Output the (x, y) coordinate of the center of the cell containing the given text.  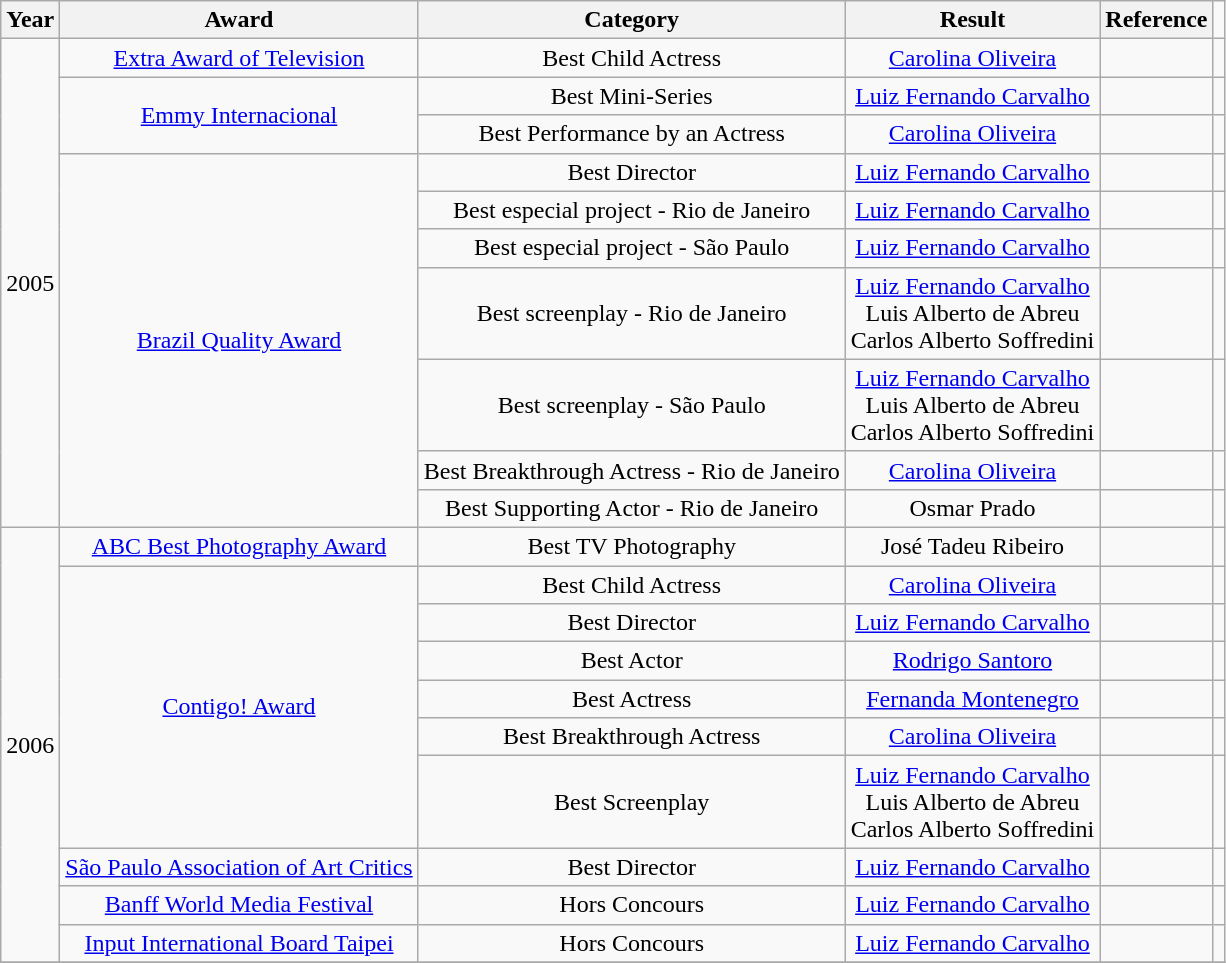
2005 (30, 284)
Best Performance by an Actress (632, 134)
Best Breakthrough Actress - Rio de Janeiro (632, 470)
Osmar Prado (972, 508)
Best screenplay - São Paulo (632, 405)
Banff World Media Festival (239, 905)
Best TV Photography (632, 546)
Input International Board Taipei (239, 943)
Best Screenplay (632, 802)
Best Breakthrough Actress (632, 737)
Contigo! Award (239, 707)
Best screenplay - Rio de Janeiro (632, 313)
Best Actress (632, 699)
Award (239, 20)
Best Actor (632, 661)
Emmy Internacional (239, 115)
Best Supporting Actor - Rio de Janeiro (632, 508)
Best Mini-Series (632, 96)
Category (632, 20)
ABC Best Photography Award (239, 546)
Rodrigo Santoro (972, 661)
2006 (30, 744)
Result (972, 20)
Best especial project - Rio de Janeiro (632, 210)
São Paulo Association of Art Critics (239, 867)
Extra Award of Television (239, 58)
Fernanda Montenegro (972, 699)
Reference (1156, 20)
Best especial project - São Paulo (632, 248)
José Tadeu Ribeiro (972, 546)
Year (30, 20)
Brazil Quality Award (239, 340)
